Find where the given text appears and provide that cell's center as [x, y] coordinate. 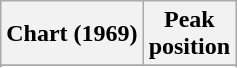
Peak position [189, 34]
Chart (1969) [72, 34]
